Search for the cell housing the specified text and yield its [x, y] center coordinate. 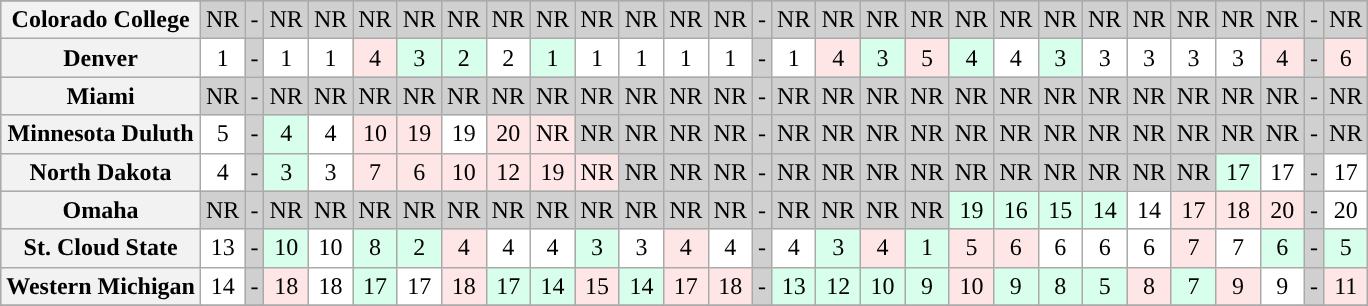
11 [1346, 286]
Western Michigan [101, 286]
16 [1016, 210]
Denver [101, 58]
Omaha [101, 210]
Minnesota Duluth [101, 134]
North Dakota [101, 172]
Colorado College [101, 20]
Miami [101, 96]
St. Cloud State [101, 248]
